Identify which cell holds the provided text, then report its (x, y) central coordinate. 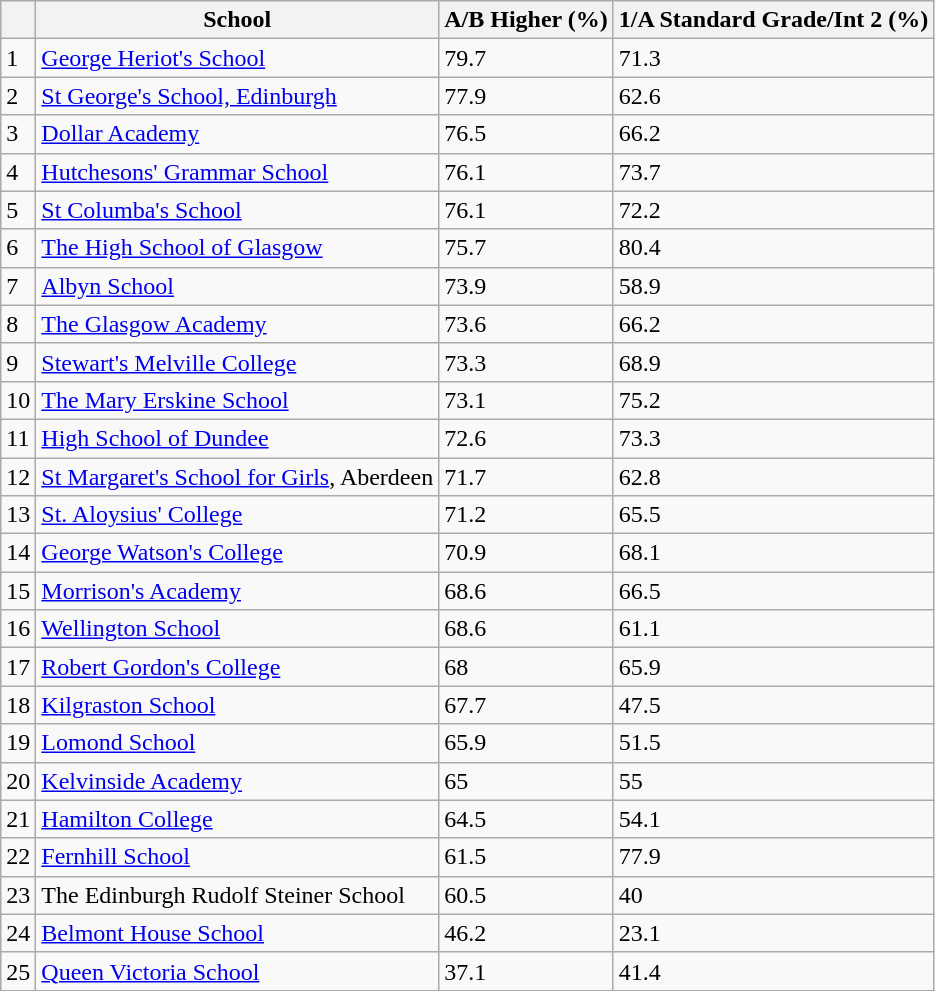
76.5 (526, 134)
62.6 (773, 96)
25 (18, 971)
61.5 (526, 857)
5 (18, 210)
46.2 (526, 933)
Albyn School (238, 286)
2 (18, 96)
68.1 (773, 553)
75.7 (526, 248)
58.9 (773, 286)
Dollar Academy (238, 134)
70.9 (526, 553)
The Edinburgh Rudolf Steiner School (238, 895)
20 (18, 781)
St. Aloysius' College (238, 515)
The High School of Glasgow (238, 248)
St George's School, Edinburgh (238, 96)
75.2 (773, 400)
73.7 (773, 172)
Stewart's Melville College (238, 362)
14 (18, 553)
22 (18, 857)
41.4 (773, 971)
Kelvinside Academy (238, 781)
55 (773, 781)
8 (18, 324)
Wellington School (238, 629)
68 (526, 667)
13 (18, 515)
Robert Gordon's College (238, 667)
12 (18, 477)
St Columba's School (238, 210)
4 (18, 172)
37.1 (526, 971)
71.3 (773, 58)
21 (18, 819)
9 (18, 362)
79.7 (526, 58)
72.6 (526, 438)
Fernhill School (238, 857)
7 (18, 286)
19 (18, 743)
Belmont House School (238, 933)
60.5 (526, 895)
Hutchesons' Grammar School (238, 172)
72.2 (773, 210)
66.5 (773, 591)
The Mary Erskine School (238, 400)
Morrison's Academy (238, 591)
High School of Dundee (238, 438)
64.5 (526, 819)
73.9 (526, 286)
71.2 (526, 515)
School (238, 20)
73.1 (526, 400)
Kilgraston School (238, 705)
St Margaret's School for Girls, Aberdeen (238, 477)
23.1 (773, 933)
3 (18, 134)
62.8 (773, 477)
71.7 (526, 477)
16 (18, 629)
54.1 (773, 819)
40 (773, 895)
Lomond School (238, 743)
65 (526, 781)
17 (18, 667)
68.9 (773, 362)
24 (18, 933)
65.5 (773, 515)
1/A Standard Grade/Int 2 (%) (773, 20)
A/B Higher (%) (526, 20)
67.7 (526, 705)
10 (18, 400)
George Heriot's School (238, 58)
15 (18, 591)
The Glasgow Academy (238, 324)
1 (18, 58)
47.5 (773, 705)
80.4 (773, 248)
73.6 (526, 324)
23 (18, 895)
Queen Victoria School (238, 971)
6 (18, 248)
11 (18, 438)
18 (18, 705)
61.1 (773, 629)
51.5 (773, 743)
George Watson's College (238, 553)
Hamilton College (238, 819)
